Return [X, Y] of the center of cell containing provided text 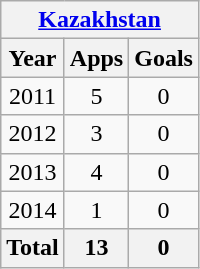
2014 [33, 210]
Kazakhstan [100, 20]
Goals [164, 58]
2013 [33, 172]
1 [96, 210]
Total [33, 248]
3 [96, 134]
2011 [33, 96]
Apps [96, 58]
2012 [33, 134]
5 [96, 96]
4 [96, 172]
Year [33, 58]
13 [96, 248]
